Output the (x, y) coordinate of the center of the cell containing the given text.  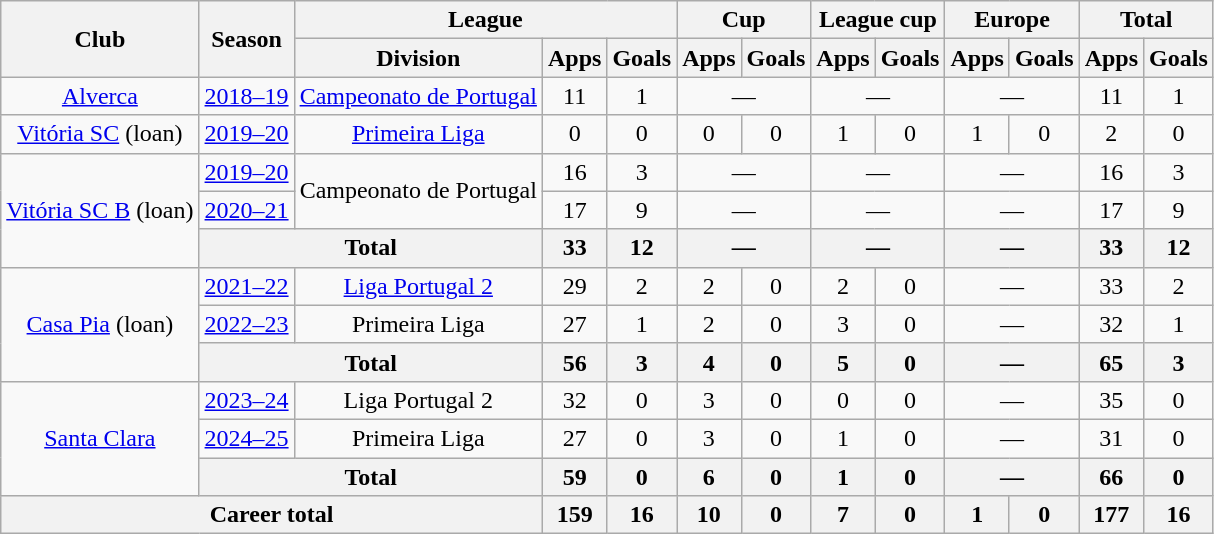
League cup (878, 20)
2018–19 (246, 96)
7 (843, 515)
2021–22 (246, 286)
56 (574, 362)
Club (100, 39)
35 (1111, 400)
Casa Pia (loan) (100, 324)
2022–23 (246, 324)
66 (1111, 477)
Europe (1012, 20)
Santa Clara (100, 438)
4 (709, 362)
Alverca (100, 96)
Season (246, 39)
2023–24 (246, 400)
Division (418, 58)
Vitória SC B (loan) (100, 210)
2024–25 (246, 438)
2020–21 (246, 210)
Vitória SC (loan) (100, 134)
177 (1111, 515)
159 (574, 515)
31 (1111, 438)
League (486, 20)
29 (574, 286)
65 (1111, 362)
6 (709, 477)
10 (709, 515)
59 (574, 477)
Cup (744, 20)
Career total (272, 515)
5 (843, 362)
